Extract the (x, y) coordinate from the center of the cell holding the provided text.  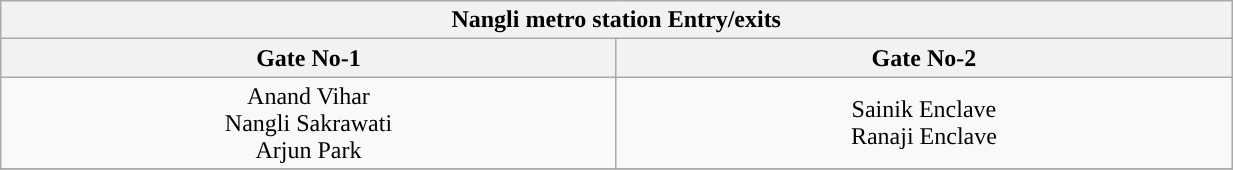
Nangli metro station Entry/exits (616, 20)
Gate No-2 (924, 58)
Sainik EnclaveRanaji Enclave (924, 123)
Anand ViharNangli SakrawatiArjun Park (308, 123)
Gate No-1 (308, 58)
